Determine the (X, Y) coordinate at the center of the cell enclosing the given text.  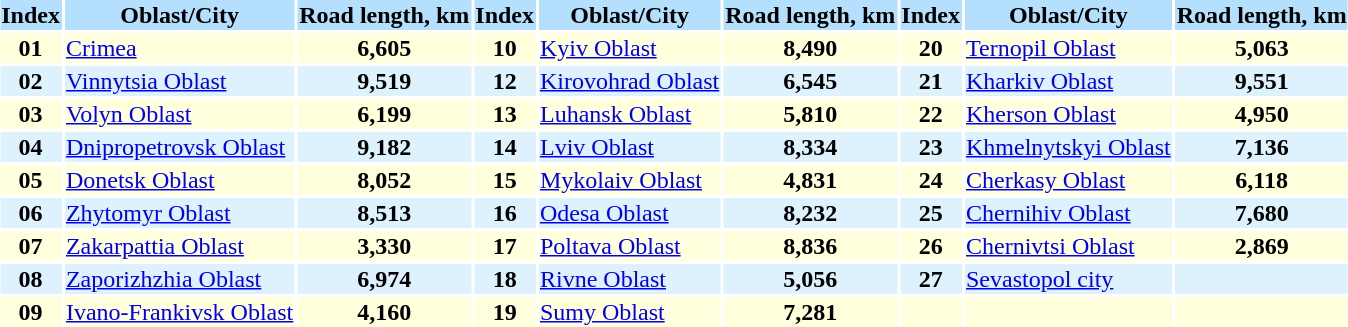
Rivne Oblast (629, 279)
15 (505, 180)
12 (505, 81)
20 (931, 48)
Lviv Oblast (629, 147)
9,551 (1262, 81)
Zhytomyr Oblast (179, 213)
5,063 (1262, 48)
Zaporizhzhia Oblast (179, 279)
Donetsk Oblast (179, 180)
21 (931, 81)
Zakarpattia Oblast (179, 246)
9,182 (384, 147)
6,199 (384, 114)
Kyiv Oblast (629, 48)
Kirovohrad Oblast (629, 81)
8,052 (384, 180)
13 (505, 114)
4,831 (810, 180)
04 (31, 147)
02 (31, 81)
Volyn Oblast (179, 114)
4,160 (384, 312)
Odesa Oblast (629, 213)
14 (505, 147)
Cherkasy Oblast (1069, 180)
8,334 (810, 147)
8,490 (810, 48)
4,950 (1262, 114)
2,869 (1262, 246)
16 (505, 213)
3,330 (384, 246)
Vinnytsia Oblast (179, 81)
Crimea (179, 48)
6,974 (384, 279)
5,810 (810, 114)
26 (931, 246)
17 (505, 246)
Kharkiv Oblast (1069, 81)
Dnipropetrovsk Oblast (179, 147)
27 (931, 279)
18 (505, 279)
08 (31, 279)
Poltava Oblast (629, 246)
23 (931, 147)
Chernivtsi Oblast (1069, 246)
25 (931, 213)
8,513 (384, 213)
06 (31, 213)
Sumy Oblast (629, 312)
Mykolaiv Oblast (629, 180)
07 (31, 246)
6,545 (810, 81)
Ivano-Frankivsk Oblast (179, 312)
6,118 (1262, 180)
Ternopil Oblast (1069, 48)
Khmelnytskyi Oblast (1069, 147)
8,232 (810, 213)
Sevastopol city (1069, 279)
5,056 (810, 279)
7,680 (1262, 213)
01 (31, 48)
09 (31, 312)
Kherson Oblast (1069, 114)
10 (505, 48)
6,605 (384, 48)
Luhansk Oblast (629, 114)
22 (931, 114)
19 (505, 312)
9,519 (384, 81)
7,136 (1262, 147)
05 (31, 180)
7,281 (810, 312)
03 (31, 114)
24 (931, 180)
Chernihiv Oblast (1069, 213)
8,836 (810, 246)
